Return the (X, Y) coordinate for the center point of the cell that contains the specified text.  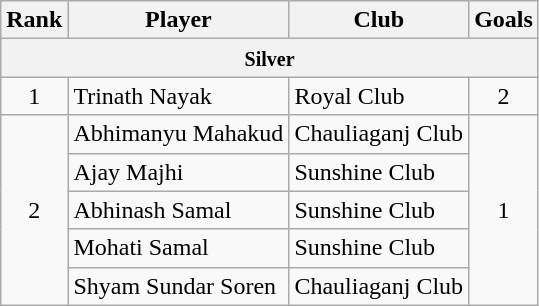
Club (379, 20)
Trinath Nayak (178, 96)
Ajay Majhi (178, 172)
Rank (34, 20)
Shyam Sundar Soren (178, 286)
Abhimanyu Mahakud (178, 134)
Silver (270, 58)
Abhinash Samal (178, 210)
Mohati Samal (178, 248)
Royal Club (379, 96)
Goals (504, 20)
Player (178, 20)
